Identify which cell holds the provided text, then report its [x, y] central coordinate. 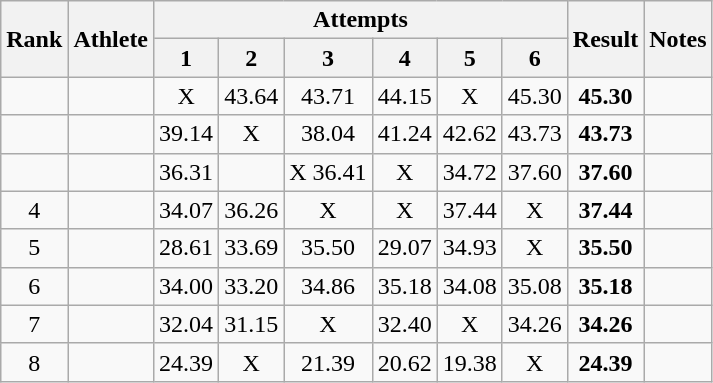
X 36.41 [328, 172]
29.07 [404, 248]
8 [34, 362]
43.64 [252, 96]
19.38 [470, 362]
34.08 [470, 286]
34.07 [186, 210]
Athlete [111, 39]
1 [186, 58]
34.00 [186, 286]
32.40 [404, 324]
20.62 [404, 362]
Result [605, 39]
Rank [34, 39]
39.14 [186, 134]
Notes [678, 39]
33.20 [252, 286]
36.26 [252, 210]
36.31 [186, 172]
41.24 [404, 134]
31.15 [252, 324]
34.72 [470, 172]
2 [252, 58]
33.69 [252, 248]
38.04 [328, 134]
28.61 [186, 248]
34.93 [470, 248]
32.04 [186, 324]
42.62 [470, 134]
Attempts [361, 20]
21.39 [328, 362]
43.71 [328, 96]
34.86 [328, 286]
44.15 [404, 96]
35.08 [534, 286]
3 [328, 58]
7 [34, 324]
